Capture the cell that displays the provided text and extract its [x, y] central coordinate. 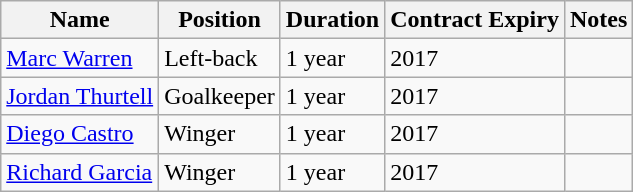
Left-back [220, 58]
Diego Castro [80, 134]
Jordan Thurtell [80, 96]
Contract Expiry [475, 20]
Name [80, 20]
Notes [598, 20]
Marc Warren [80, 58]
Position [220, 20]
Goalkeeper [220, 96]
Richard Garcia [80, 172]
Duration [332, 20]
